Output the [X, Y] coordinate of the center of the cell containing the given text.  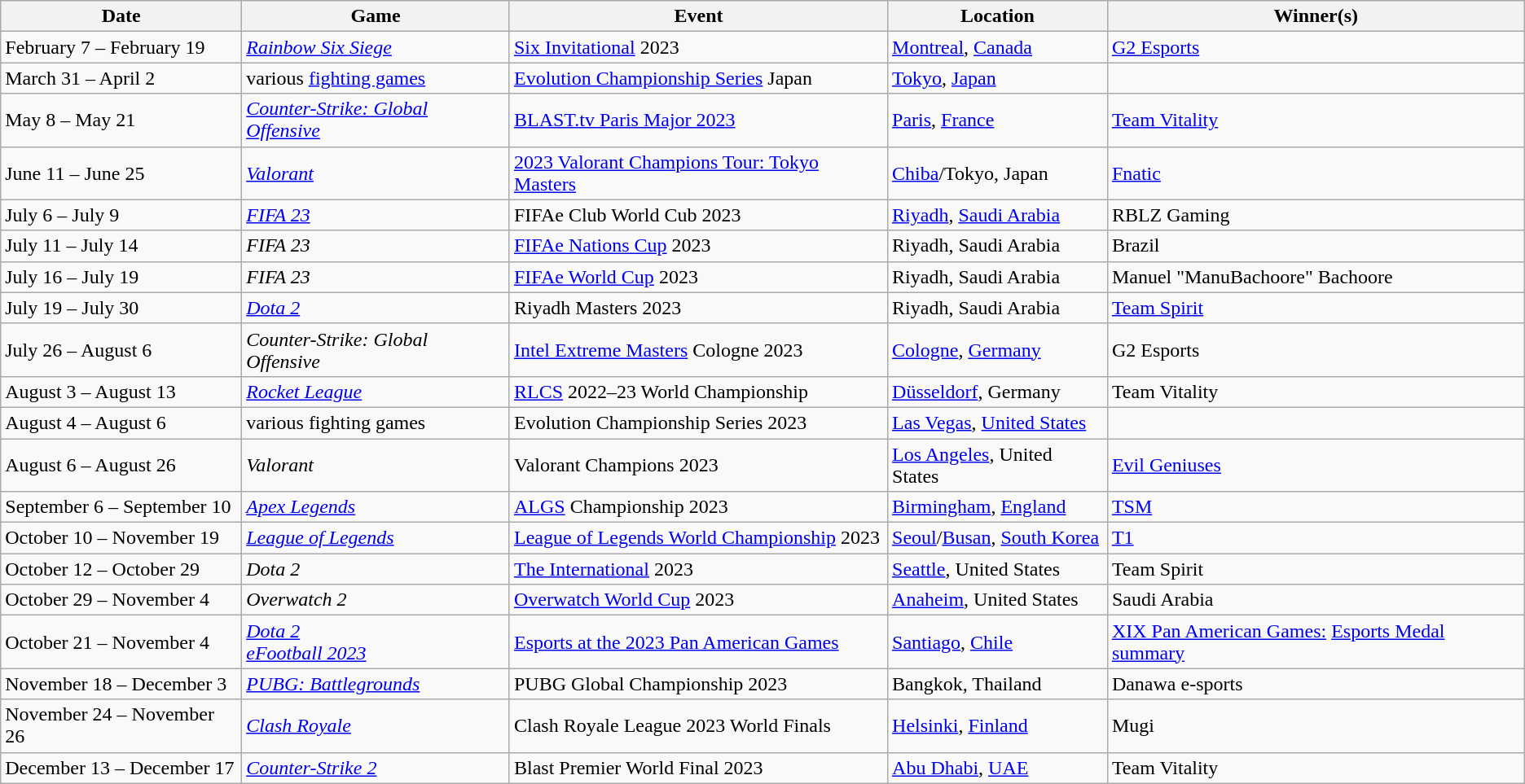
Saudi Arabia [1316, 600]
Blast Premier World Final 2023 [698, 768]
Helsinki, Finland [998, 726]
XIX Pan American Games: Esports Medal summary [1316, 642]
Six Invitational 2023 [698, 47]
Cologne, Germany [998, 350]
League of Legends World Championship 2023 [698, 538]
Manuel "ManuBachoore" Bachoore [1316, 277]
August 3 – August 13 [121, 392]
Danawa e-sports [1316, 684]
Brazil [1316, 246]
ALGS Championship 2023 [698, 507]
October 12 – October 29 [121, 569]
Abu Dhabi, UAE [998, 768]
Rainbow Six Siege [376, 47]
BLAST.tv Paris Major 2023 [698, 120]
Esports at the 2023 Pan American Games [698, 642]
Birmingham, England [998, 507]
Clash Royale [376, 726]
Anaheim, United States [998, 600]
December 13 – December 17 [121, 768]
Date [121, 16]
Evolution Championship Series Japan [698, 78]
PUBG Global Championship 2023 [698, 684]
Overwatch 2 [376, 600]
Event [698, 16]
February 7 – February 19 [121, 47]
Intel Extreme Masters Cologne 2023 [698, 350]
FIFAe Club World Cub 2023 [698, 215]
Overwatch World Cup 2023 [698, 600]
Winner(s) [1316, 16]
June 11 – June 25 [121, 173]
July 16 – July 19 [121, 277]
Chiba/Tokyo, Japan [998, 173]
October 10 – November 19 [121, 538]
Rocket League [376, 392]
Valorant Champions 2023 [698, 464]
Seattle, United States [998, 569]
July 19 – July 30 [121, 308]
September 6 – September 10 [121, 507]
Montreal, Canada [998, 47]
July 26 – August 6 [121, 350]
Counter-Strike 2 [376, 768]
FIFAe Nations Cup 2023 [698, 246]
Clash Royale League 2023 World Finals [698, 726]
August 6 – August 26 [121, 464]
Seoul/Busan, South Korea [998, 538]
RLCS 2022–23 World Championship [698, 392]
Evil Geniuses [1316, 464]
November 24 – November 26 [121, 726]
Game [376, 16]
2023 Valorant Champions Tour: Tokyo Masters [698, 173]
May 8 – May 21 [121, 120]
TSM [1316, 507]
March 31 – April 2 [121, 78]
Bangkok, Thailand [998, 684]
July 6 – July 9 [121, 215]
Düsseldorf, Germany [998, 392]
Las Vegas, United States [998, 423]
PUBG: Battlegrounds [376, 684]
Tokyo, Japan [998, 78]
Fnatic [1316, 173]
RBLZ Gaming [1316, 215]
October 29 – November 4 [121, 600]
October 21 – November 4 [121, 642]
FIFAe World Cup 2023 [698, 277]
November 18 – December 3 [121, 684]
Evolution Championship Series 2023 [698, 423]
Paris, France [998, 120]
The International 2023 [698, 569]
Dota 2eFootball 2023 [376, 642]
Santiago, Chile [998, 642]
Los Angeles, United States [998, 464]
T1 [1316, 538]
League of Legends [376, 538]
Apex Legends [376, 507]
July 11 – July 14 [121, 246]
Location [998, 16]
Riyadh Masters 2023 [698, 308]
Mugi [1316, 726]
August 4 – August 6 [121, 423]
